Output the [x, y] coordinate of the center of the cell containing the given text.  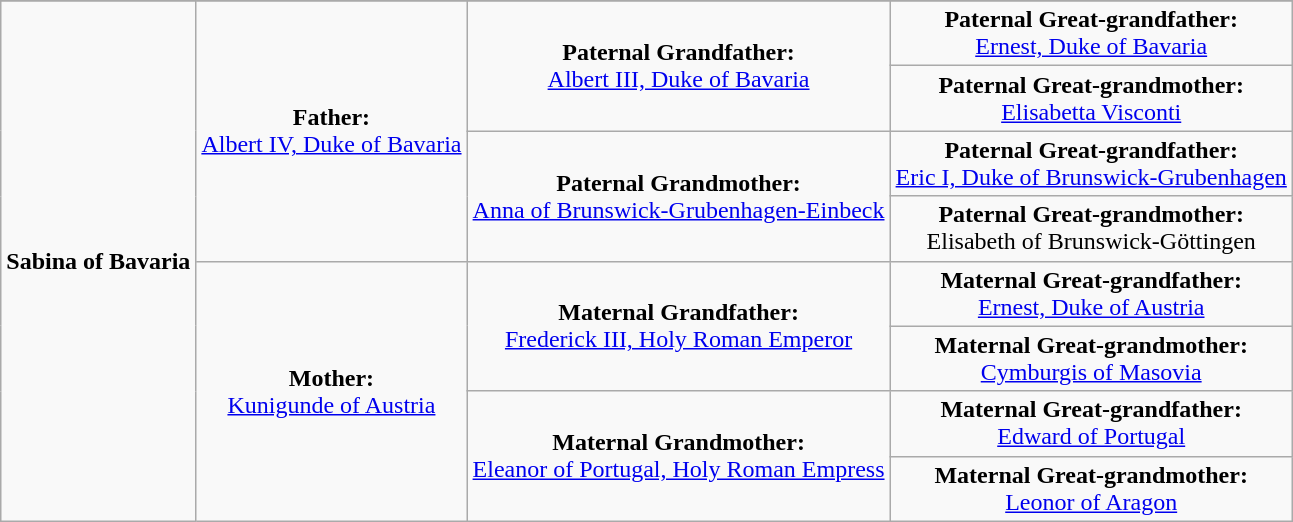
Paternal Great-grandmother:Elisabeth of Brunswick-Göttingen [1091, 228]
Father:Albert IV, Duke of Bavaria [332, 131]
Paternal Grandfather:Albert III, Duke of Bavaria [678, 66]
Maternal Great-grandfather:Ernest, Duke of Austria [1091, 294]
Paternal Great-grandfather:Eric I, Duke of Brunswick-Grubenhagen [1091, 164]
Maternal Great-grandmother:Leonor of Aragon [1091, 488]
Sabina of Bavaria [98, 261]
Maternal Great-grandmother:Cymburgis of Masovia [1091, 358]
Maternal Great-grandfather:Edward of Portugal [1091, 424]
Paternal Grandmother:Anna of Brunswick-Grubenhagen-Einbeck [678, 196]
Paternal Great-grandfather:Ernest, Duke of Bavaria [1091, 34]
Maternal Grandmother:Eleanor of Portugal, Holy Roman Empress [678, 456]
Mother:Kunigunde of Austria [332, 391]
Maternal Grandfather:Frederick III, Holy Roman Emperor [678, 326]
Paternal Great-grandmother:Elisabetta Visconti [1091, 98]
